For the text-containing cell, return its midpoint in (X, Y) coordinate format. 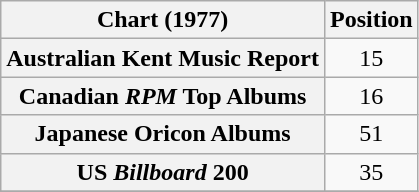
35 (371, 172)
51 (371, 134)
15 (371, 58)
Canadian RPM Top Albums (163, 96)
Australian Kent Music Report (163, 58)
Japanese Oricon Albums (163, 134)
Chart (1977) (163, 20)
US Billboard 200 (163, 172)
Position (371, 20)
16 (371, 96)
